Locate the cell with the specified text and output its [X, Y] center coordinate. 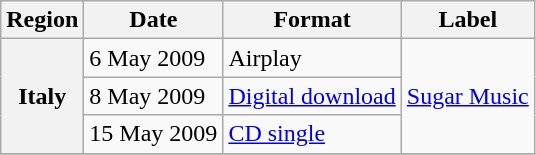
Italy [42, 96]
8 May 2009 [154, 96]
Region [42, 20]
CD single [312, 134]
15 May 2009 [154, 134]
Date [154, 20]
6 May 2009 [154, 58]
Digital download [312, 96]
Sugar Music [468, 96]
Format [312, 20]
Airplay [312, 58]
Label [468, 20]
